Output the (x, y) coordinate of the center of the cell containing the given text.  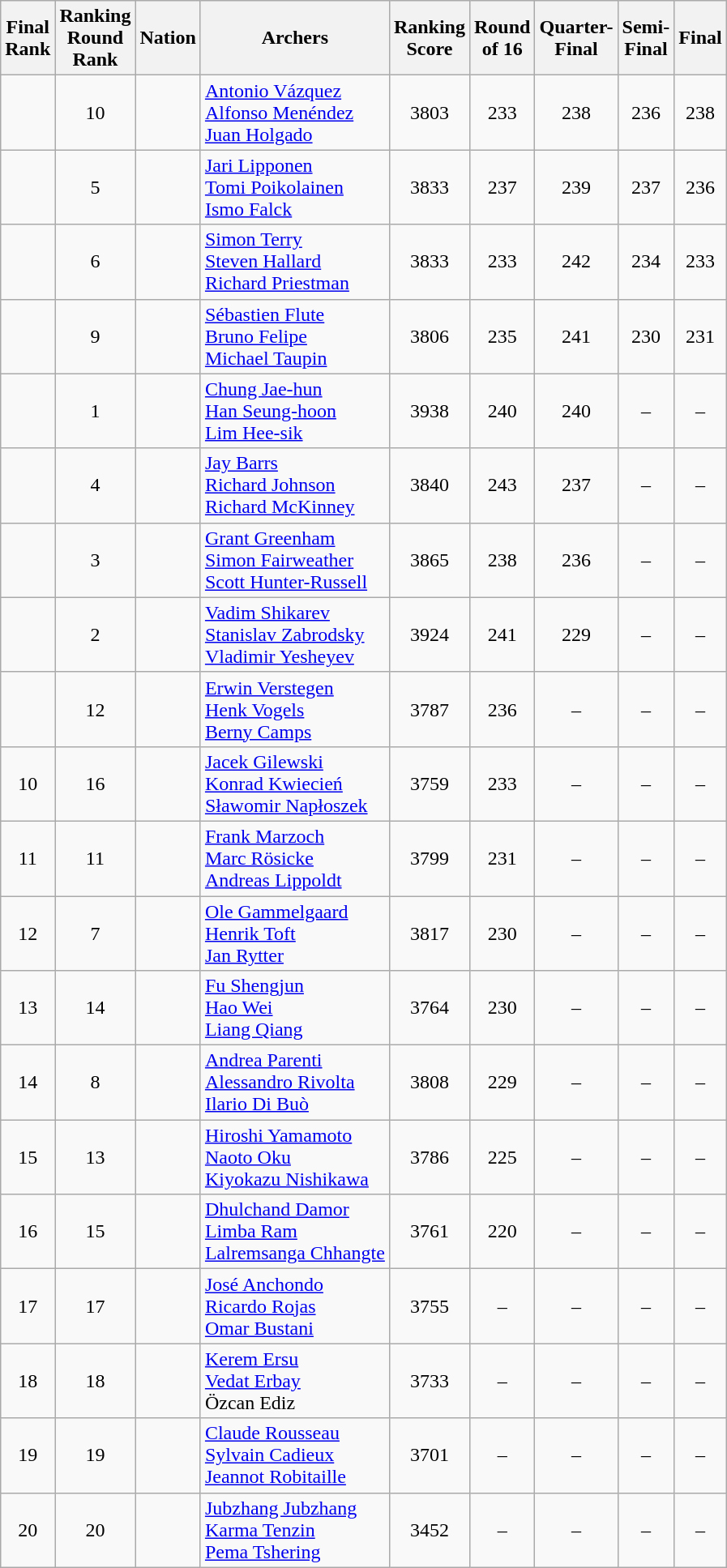
3803 (430, 113)
Jari Lipponen Tomi Poikolainen Ismo Falck (295, 187)
3 (96, 560)
3840 (430, 485)
Chung Jae-hun Han Seung-hoon Lim Hee-sik (295, 411)
Fu Shengjun Hao Wei Liang Qiang (295, 1008)
Erwin Verstegen Henk Vogels Berny Camps (295, 709)
Ranking Score (430, 38)
3786 (430, 1157)
3787 (430, 709)
Jubzhang Jubzhang Karma Tenzin Pema Tshering (295, 1530)
8 (96, 1083)
3865 (430, 560)
Dhulchand Damor Limba Ram Lalremsanga Chhangte (295, 1232)
José Anchondo Ricardo Rojas Omar Bustani (295, 1306)
3808 (430, 1083)
Andrea Parenti Alessandro Rivolta Ilario Di Buò (295, 1083)
Ole Gammelgaard Henrik Toft Jan Rytter (295, 934)
242 (576, 262)
Hiroshi Yamamoto Naoto Oku Kiyokazu Nishikawa (295, 1157)
Quarter-Final (576, 38)
Nation (168, 38)
Roundof 16 (502, 38)
3924 (430, 634)
1 (96, 411)
Ranking Round Rank (96, 38)
Vadim Shikarev Stanislav Zabrodsky Vladimir Yesheyev (295, 634)
7 (96, 934)
3733 (430, 1381)
Simon Terry Steven Hallard Richard Priestman (295, 262)
3452 (430, 1530)
3799 (430, 858)
3764 (430, 1008)
Semi-Final (646, 38)
239 (576, 187)
9 (96, 336)
3755 (430, 1306)
Frank Marzoch Marc Rösicke Andreas Lippoldt (295, 858)
3759 (430, 784)
4 (96, 485)
Jacek Gilewski Konrad Kwiecień Sławomir Napłoszek (295, 784)
235 (502, 336)
3817 (430, 934)
Grant Greenham Simon Fairweather Scott Hunter-Russell (295, 560)
2 (96, 634)
6 (96, 262)
234 (646, 262)
5 (96, 187)
Kerem Ersu Vedat Erbay Özcan Ediz (295, 1381)
243 (502, 485)
220 (502, 1232)
3806 (430, 336)
3761 (430, 1232)
Final Rank (28, 38)
Jay Barrs Richard Johnson Richard McKinney (295, 485)
Antonio Vázquez Alfonso Menéndez Juan Holgado (295, 113)
3701 (430, 1455)
Final (700, 38)
3938 (430, 411)
Archers (295, 38)
Sébastien Flute Bruno Felipe Michael Taupin (295, 336)
225 (502, 1157)
Claude Rousseau Sylvain Cadieux Jeannot Robitaille (295, 1455)
